Return [x, y] of the center of cell containing provided text 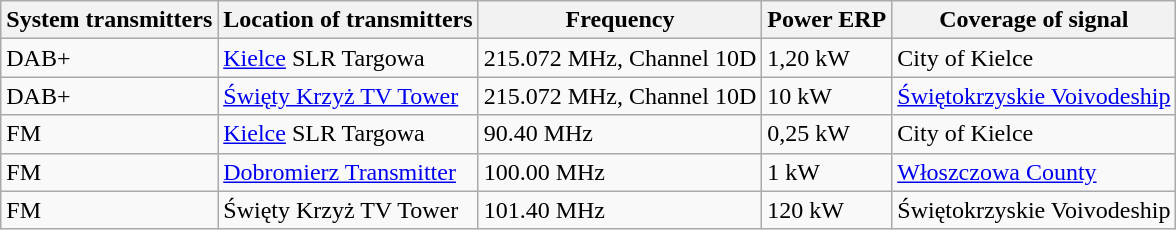
Frequency [620, 20]
100.00 MHz [620, 172]
Location of transmitters [348, 20]
Dobromierz Transmitter [348, 172]
1,20 kW [827, 58]
0,25 kW [827, 134]
10 kW [827, 96]
101.40 MHz [620, 210]
90.40 MHz [620, 134]
Włoszczowa County [1034, 172]
120 kW [827, 210]
1 kW [827, 172]
System transmitters [110, 20]
Power ERP [827, 20]
Coverage of signal [1034, 20]
